Capture the cell that displays the provided text and extract its [x, y] central coordinate. 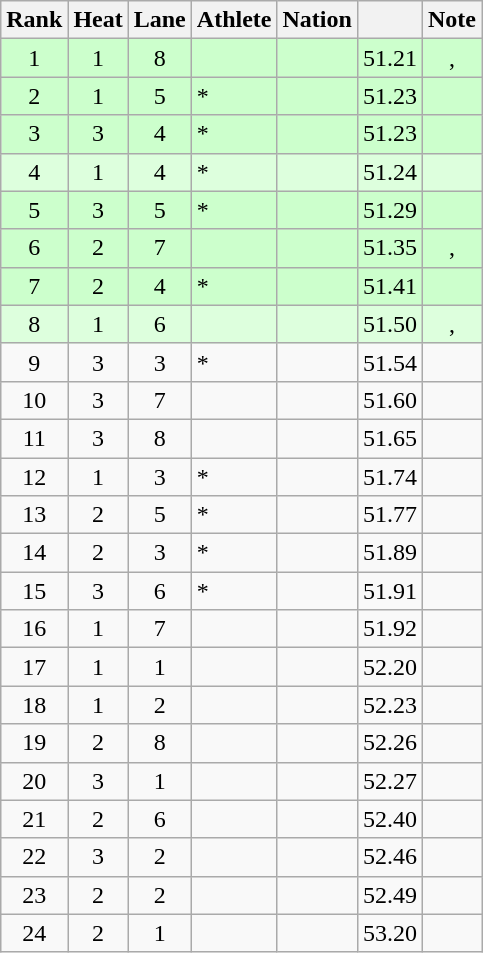
52.49 [390, 895]
52.20 [390, 667]
14 [34, 553]
20 [34, 781]
Note [452, 20]
51.29 [390, 210]
15 [34, 591]
52.40 [390, 819]
21 [34, 819]
51.77 [390, 515]
22 [34, 857]
18 [34, 705]
19 [34, 743]
51.41 [390, 286]
Lane [160, 20]
10 [34, 400]
52.46 [390, 857]
53.20 [390, 933]
13 [34, 515]
52.26 [390, 743]
16 [34, 629]
52.27 [390, 781]
Athlete [234, 20]
52.23 [390, 705]
51.60 [390, 400]
51.35 [390, 248]
51.92 [390, 629]
51.54 [390, 362]
11 [34, 438]
51.50 [390, 324]
17 [34, 667]
Rank [34, 20]
24 [34, 933]
51.91 [390, 591]
51.65 [390, 438]
51.89 [390, 553]
23 [34, 895]
51.74 [390, 477]
12 [34, 477]
9 [34, 362]
51.21 [390, 58]
Nation [317, 20]
51.24 [390, 172]
Heat [98, 20]
